For the text-containing cell, return its midpoint in (X, Y) coordinate format. 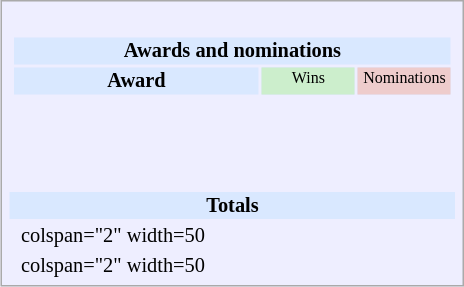
Wins (308, 80)
Totals (233, 206)
Award (136, 80)
Awards and nominations Award Wins Nominations (233, 99)
Nominations (404, 80)
Awards and nominations (232, 50)
